Output the (x, y) coordinate of the center of the cell containing the given text.  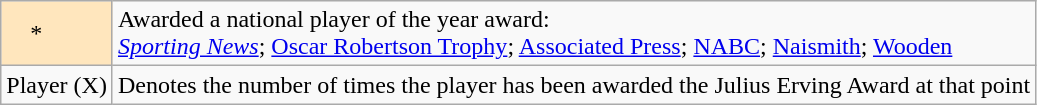
Player (X) (57, 85)
Awarded a national player of the year award: Sporting News; Oscar Robertson Trophy; Associated Press; NABC; Naismith; Wooden (574, 34)
* (57, 34)
Denotes the number of times the player has been awarded the Julius Erving Award at that point (574, 85)
